Find where the given text appears and provide that cell's center as (X, Y) coordinate. 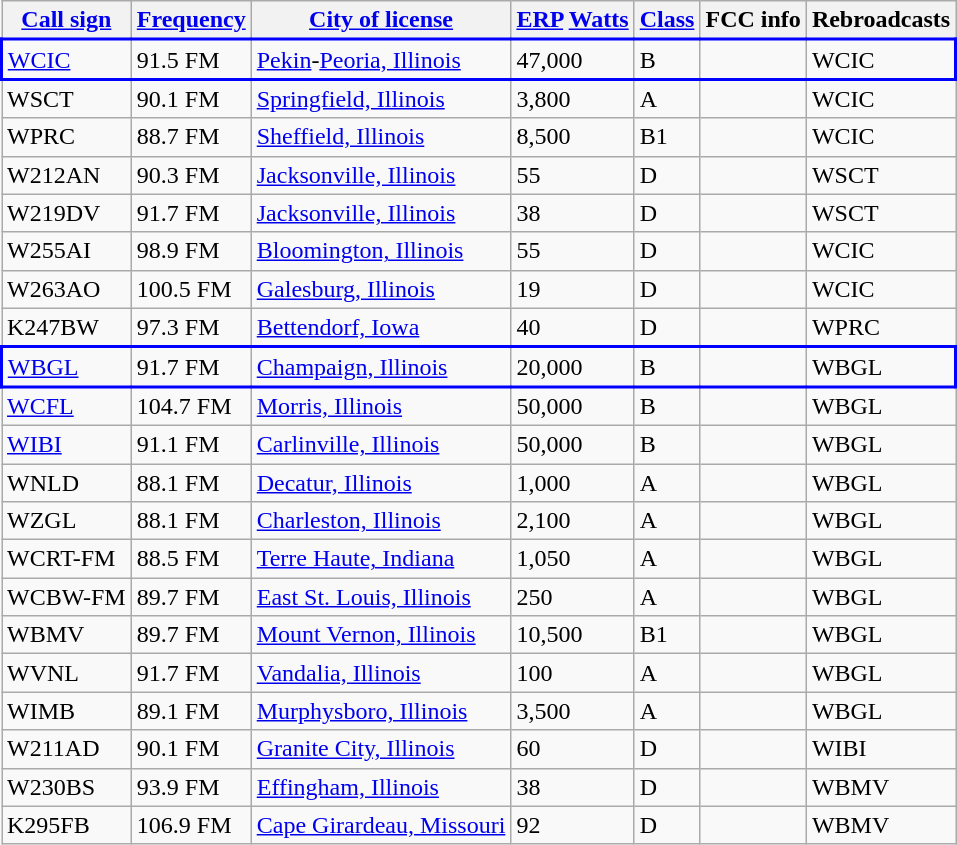
WIMB (67, 711)
88.7 FM (191, 137)
40 (572, 328)
WCBW-FM (67, 597)
Pekin-Peoria, Illinois (381, 60)
20,000 (572, 367)
K247BW (67, 328)
91.5 FM (191, 60)
W255AI (67, 251)
2,100 (572, 521)
1,000 (572, 483)
91.1 FM (191, 444)
Champaign, Illinois (381, 367)
K295FB (67, 825)
WVNL (67, 673)
100 (572, 673)
93.9 FM (191, 787)
Murphysboro, Illinois (381, 711)
3,500 (572, 711)
FCC info (753, 20)
W219DV (67, 213)
Carlinville, Illinois (381, 444)
WCFL (67, 406)
3,800 (572, 98)
19 (572, 289)
1,050 (572, 559)
8,500 (572, 137)
97.3 FM (191, 328)
106.9 FM (191, 825)
250 (572, 597)
ERP Watts (572, 20)
Bettendorf, Iowa (381, 328)
East St. Louis, Illinois (381, 597)
Springfield, Illinois (381, 98)
98.9 FM (191, 251)
W230BS (67, 787)
Decatur, Illinois (381, 483)
Granite City, Illinois (381, 749)
WZGL (67, 521)
90.3 FM (191, 175)
104.7 FM (191, 406)
100.5 FM (191, 289)
W263AO (67, 289)
Effingham, Illinois (381, 787)
Call sign (67, 20)
Vandalia, Illinois (381, 673)
W212AN (67, 175)
Mount Vernon, Illinois (381, 635)
City of license (381, 20)
Rebroadcasts (880, 20)
92 (572, 825)
47,000 (572, 60)
Galesburg, Illinois (381, 289)
W211AD (67, 749)
Cape Girardeau, Missouri (381, 825)
Frequency (191, 20)
60 (572, 749)
88.5 FM (191, 559)
Charleston, Illinois (381, 521)
Class (667, 20)
WCRT-FM (67, 559)
Terre Haute, Indiana (381, 559)
Bloomington, Illinois (381, 251)
Sheffield, Illinois (381, 137)
WNLD (67, 483)
89.1 FM (191, 711)
10,500 (572, 635)
Morris, Illinois (381, 406)
